Extract the [x, y] coordinate from the center of the cell holding the provided text.  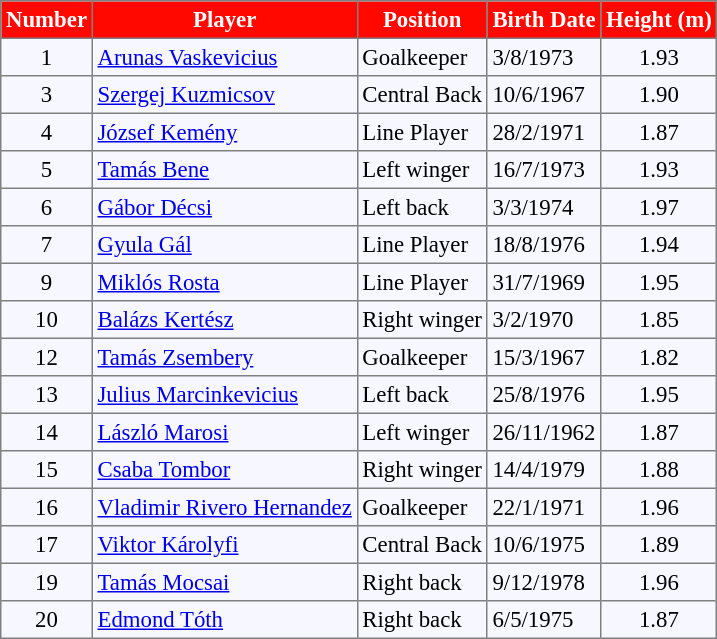
9 [47, 282]
Vladimir Rivero Hernandez [224, 507]
József Kemény [224, 132]
3/2/1970 [544, 320]
Player [224, 20]
Miklós Rosta [224, 282]
1.94 [659, 245]
László Marosi [224, 432]
Szergej Kuzmicsov [224, 95]
14/4/1979 [544, 470]
1.89 [659, 545]
Gyula Gál [224, 245]
Position [422, 20]
14 [47, 432]
Viktor Károlyfi [224, 545]
31/7/1969 [544, 282]
20 [47, 620]
12 [47, 357]
Number [47, 20]
Tamás Zsembery [224, 357]
19 [47, 582]
Julius Marcinkevicius [224, 395]
Balázs Kertész [224, 320]
7 [47, 245]
1.88 [659, 470]
25/8/1976 [544, 395]
3/8/1973 [544, 57]
1 [47, 57]
1.85 [659, 320]
4 [47, 132]
18/8/1976 [544, 245]
Csaba Tombor [224, 470]
1.82 [659, 357]
Arunas Vaskevicius [224, 57]
Tamás Bene [224, 170]
15 [47, 470]
15/3/1967 [544, 357]
Height (m) [659, 20]
17 [47, 545]
10/6/1967 [544, 95]
16/7/1973 [544, 170]
26/11/1962 [544, 432]
3 [47, 95]
Tamás Mocsai [224, 582]
13 [47, 395]
5 [47, 170]
Edmond Tóth [224, 620]
22/1/1971 [544, 507]
6 [47, 207]
16 [47, 507]
Birth Date [544, 20]
1.97 [659, 207]
10 [47, 320]
28/2/1971 [544, 132]
1.90 [659, 95]
10/6/1975 [544, 545]
9/12/1978 [544, 582]
6/5/1975 [544, 620]
Gábor Décsi [224, 207]
3/3/1974 [544, 207]
